Extract the (X, Y) coordinate from the center of the cell holding the provided text.  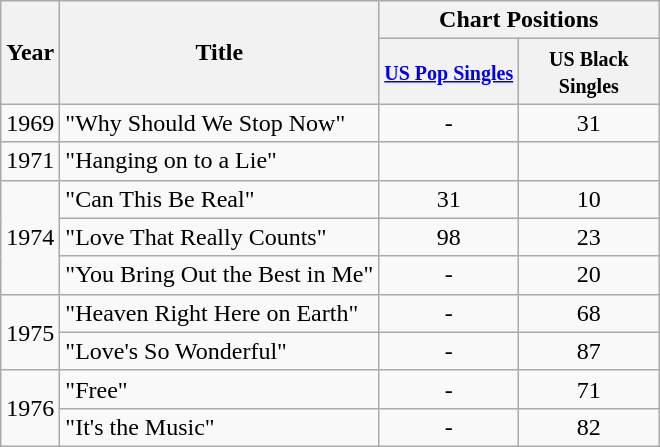
87 (589, 351)
"Free" (220, 389)
Year (30, 52)
"Hanging on to a Lie" (220, 161)
23 (589, 237)
71 (589, 389)
"It's the Music" (220, 427)
1971 (30, 161)
"Heaven Right Here on Earth" (220, 313)
20 (589, 275)
Title (220, 52)
1969 (30, 123)
Chart Positions (519, 20)
"Love's So Wonderful" (220, 351)
68 (589, 313)
"Can This Be Real" (220, 199)
"Why Should We Stop Now" (220, 123)
82 (589, 427)
1976 (30, 408)
US Pop Singles (449, 72)
1974 (30, 237)
US Black Singles (589, 72)
"You Bring Out the Best in Me" (220, 275)
98 (449, 237)
10 (589, 199)
1975 (30, 332)
"Love That Really Counts" (220, 237)
